Return the (x, y) coordinate for the center point of the cell that contains the specified text.  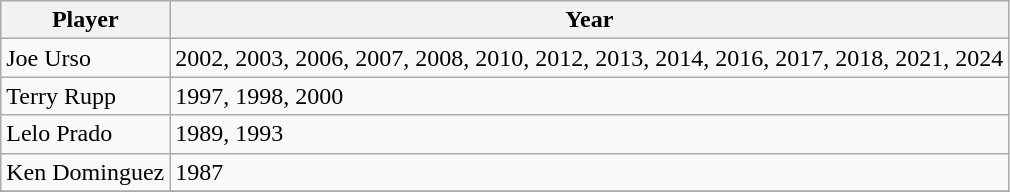
1997, 1998, 2000 (590, 96)
Terry Rupp (86, 96)
1987 (590, 172)
1989, 1993 (590, 134)
Lelo Prado (86, 134)
Player (86, 20)
Joe Urso (86, 58)
Year (590, 20)
Ken Dominguez (86, 172)
2002, 2003, 2006, 2007, 2008, 2010, 2012, 2013, 2014, 2016, 2017, 2018, 2021, 2024 (590, 58)
